From the cell containing the given text, extract its center point as (x, y) coordinate. 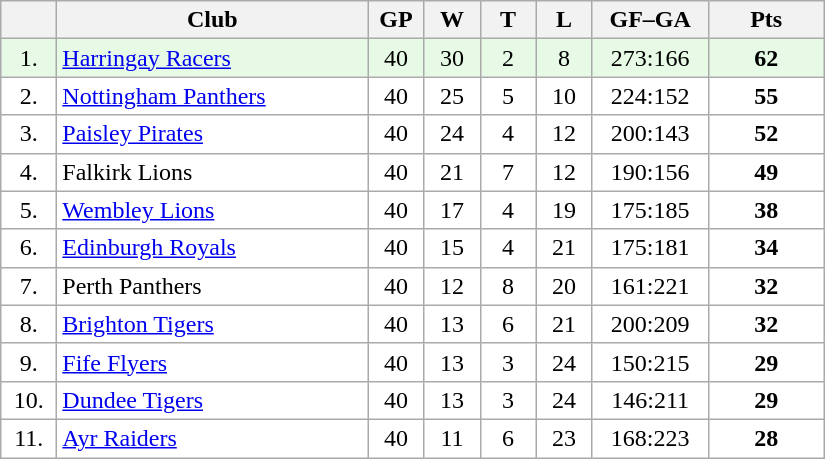
10. (29, 400)
W (452, 20)
Edinburgh Royals (212, 248)
6. (29, 248)
161:221 (650, 286)
Club (212, 20)
146:211 (650, 400)
T (508, 20)
20 (564, 286)
17 (452, 210)
5 (508, 96)
150:215 (650, 362)
28 (766, 438)
49 (766, 172)
1. (29, 58)
L (564, 20)
8. (29, 324)
175:181 (650, 248)
38 (766, 210)
Perth Panthers (212, 286)
3. (29, 134)
Nottingham Panthers (212, 96)
11. (29, 438)
Wembley Lions (212, 210)
200:209 (650, 324)
168:223 (650, 438)
Falkirk Lions (212, 172)
Harringay Racers (212, 58)
200:143 (650, 134)
5. (29, 210)
GF–GA (650, 20)
9. (29, 362)
Paisley Pirates (212, 134)
19 (564, 210)
30 (452, 58)
GP (396, 20)
175:185 (650, 210)
7. (29, 286)
34 (766, 248)
Fife Flyers (212, 362)
62 (766, 58)
Dundee Tigers (212, 400)
10 (564, 96)
15 (452, 248)
190:156 (650, 172)
Pts (766, 20)
224:152 (650, 96)
Brighton Tigers (212, 324)
Ayr Raiders (212, 438)
25 (452, 96)
23 (564, 438)
4. (29, 172)
52 (766, 134)
273:166 (650, 58)
2. (29, 96)
11 (452, 438)
7 (508, 172)
55 (766, 96)
2 (508, 58)
